Find where the given text appears and provide that cell's center as (x, y) coordinate. 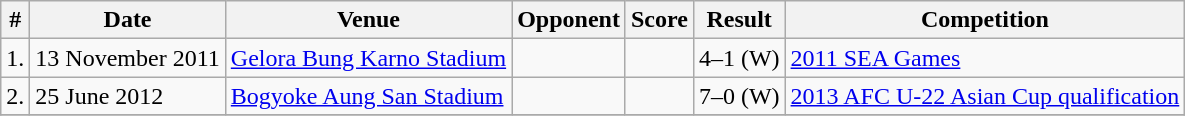
25 June 2012 (128, 96)
Opponent (569, 20)
Bogyoke Aung San Stadium (368, 96)
# (16, 20)
Result (739, 20)
13 November 2011 (128, 58)
Score (659, 20)
2011 SEA Games (985, 58)
2013 AFC U-22 Asian Cup qualification (985, 96)
1. (16, 58)
Competition (985, 20)
4–1 (W) (739, 58)
Gelora Bung Karno Stadium (368, 58)
7–0 (W) (739, 96)
Date (128, 20)
Venue (368, 20)
2. (16, 96)
